For the text-containing cell, return its midpoint in (x, y) coordinate format. 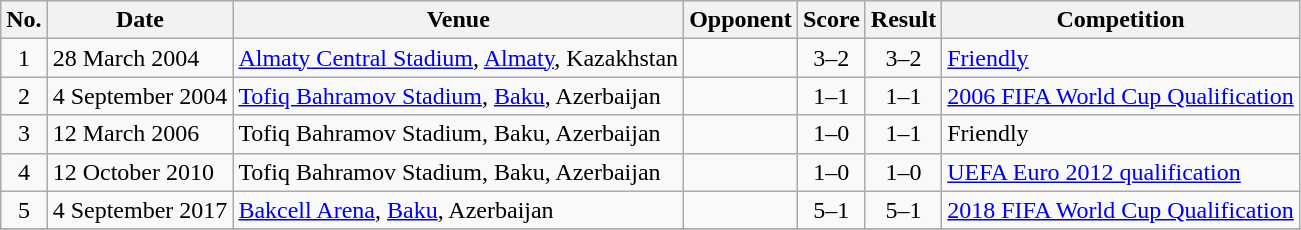
2006 FIFA World Cup Qualification (1121, 96)
12 October 2010 (140, 172)
4 September 2017 (140, 210)
5 (24, 210)
4 (24, 172)
UEFA Euro 2012 qualification (1121, 172)
28 March 2004 (140, 58)
4 September 2004 (140, 96)
Bakcell Arena, Baku, Azerbaijan (458, 210)
Score (831, 20)
3 (24, 134)
2018 FIFA World Cup Qualification (1121, 210)
1 (24, 58)
Date (140, 20)
2 (24, 96)
Competition (1121, 20)
No. (24, 20)
12 March 2006 (140, 134)
Almaty Central Stadium, Almaty, Kazakhstan (458, 58)
Opponent (741, 20)
Venue (458, 20)
Result (903, 20)
